Provide the (X, Y) coordinate of the cell's center where the given text is located.  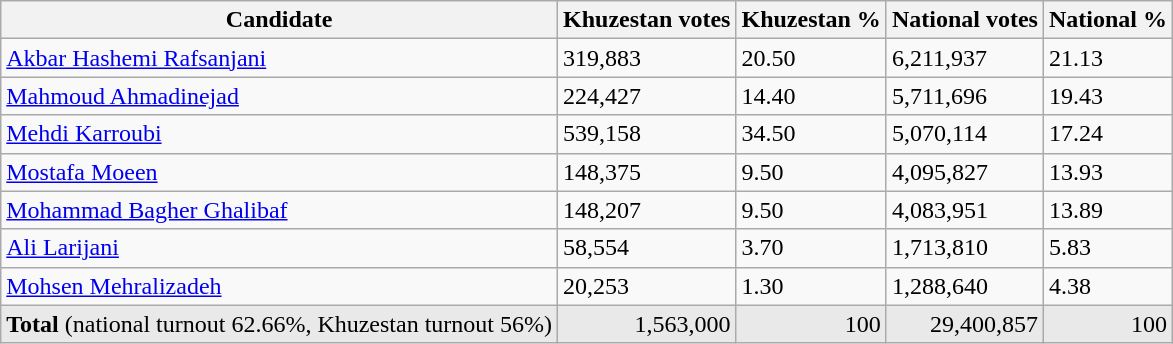
6,211,937 (964, 58)
4.38 (1108, 286)
224,427 (647, 96)
National votes (964, 20)
4,083,951 (964, 210)
148,375 (647, 172)
539,158 (647, 134)
14.40 (811, 96)
21.13 (1108, 58)
Mostafa Moeen (280, 172)
13.89 (1108, 210)
5.83 (1108, 248)
5,711,696 (964, 96)
Akbar Hashemi Rafsanjani (280, 58)
148,207 (647, 210)
Mahmoud Ahmadinejad (280, 96)
Mehdi Karroubi (280, 134)
19.43 (1108, 96)
17.24 (1108, 134)
Mohammad Bagher Ghalibaf (280, 210)
Mohsen Mehralizadeh (280, 286)
Ali Larijani (280, 248)
319,883 (647, 58)
National % (1108, 20)
34.50 (811, 134)
Khuzestan votes (647, 20)
Khuzestan % (811, 20)
58,554 (647, 248)
29,400,857 (964, 324)
20,253 (647, 286)
13.93 (1108, 172)
1,563,000 (647, 324)
4,095,827 (964, 172)
Total (national turnout 62.66%, Khuzestan turnout 56%) (280, 324)
1.30 (811, 286)
5,070,114 (964, 134)
Candidate (280, 20)
3.70 (811, 248)
20.50 (811, 58)
1,713,810 (964, 248)
1,288,640 (964, 286)
